Return (X, Y) of the center of cell containing provided text 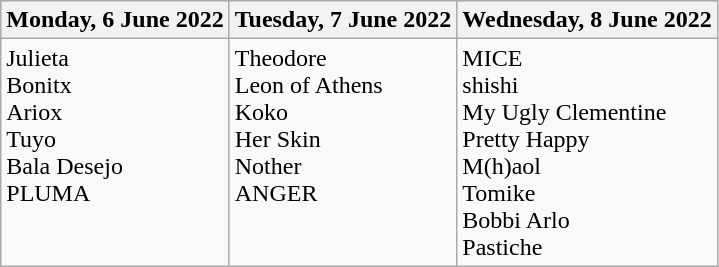
Tuesday, 7 June 2022 (343, 20)
Monday, 6 June 2022 (115, 20)
TheodoreLeon of AthensKokoHer SkinNotherANGER (343, 152)
JulietaBonitxArioxTuyoBala DesejoPLUMA (115, 152)
Wednesday, 8 June 2022 (587, 20)
MICEshishiMy Ugly ClementinePretty HappyM(h)aolTomikeBobbi ArloPastiche (587, 152)
